Determine the (X, Y) coordinate at the center of the cell enclosing the given text.  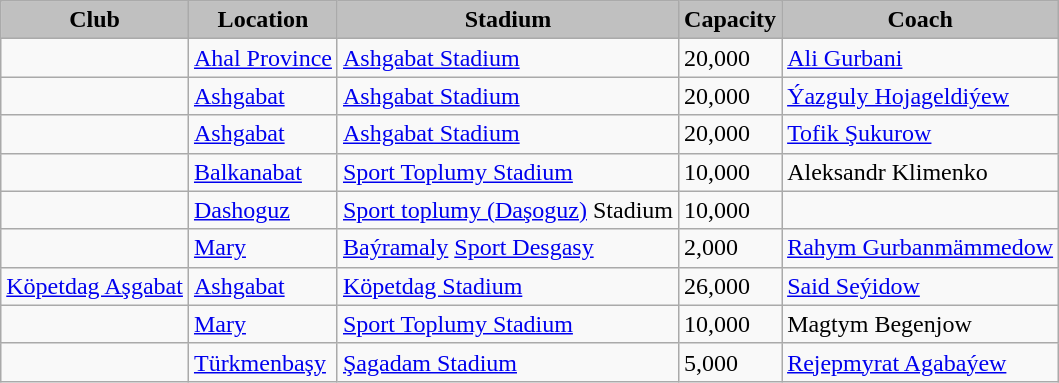
Stadium (508, 20)
5,000 (730, 362)
Baýramaly Sport Desgasy (508, 248)
2,000 (730, 248)
Köpetdag Aşgabat (95, 286)
Coach (920, 20)
Balkanabat (262, 172)
26,000 (730, 286)
Rejepmyrat Agabaýew (920, 362)
Rahym Gurbanmämmedow (920, 248)
Said Seýidow (920, 286)
Magtym Begenjow (920, 324)
Türkmenbaşy (262, 362)
Tofik Şukurow (920, 134)
Club (95, 20)
Dashoguz (262, 210)
Ýazguly Hojageldiýew (920, 96)
Ahal Province (262, 58)
Location (262, 20)
Köpetdag Stadium (508, 286)
Şagadam Stadium (508, 362)
Ali Gurbani (920, 58)
Aleksandr Klimenko (920, 172)
Sport toplumy (Daşoguz) Stadium (508, 210)
Capacity (730, 20)
